Identify which cell holds the provided text, then report its (X, Y) central coordinate. 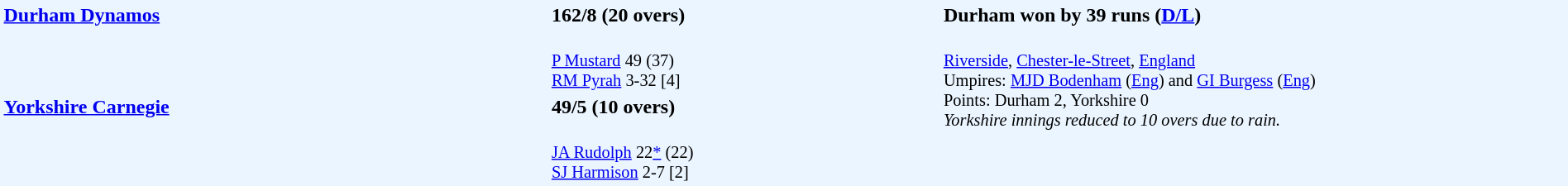
49/5 (10 overs) (744, 107)
Durham Dynamos (275, 47)
Durham won by 39 runs (D/L) (1254, 15)
JA Rudolph 22* (22) SJ Harmison 2-7 [2] (744, 152)
P Mustard 49 (37) RM Pyrah 3-32 [4] (744, 61)
162/8 (20 overs) (744, 15)
Yorkshire Carnegie (275, 139)
